Extract the (x, y) coordinate from the center of the cell holding the provided text.  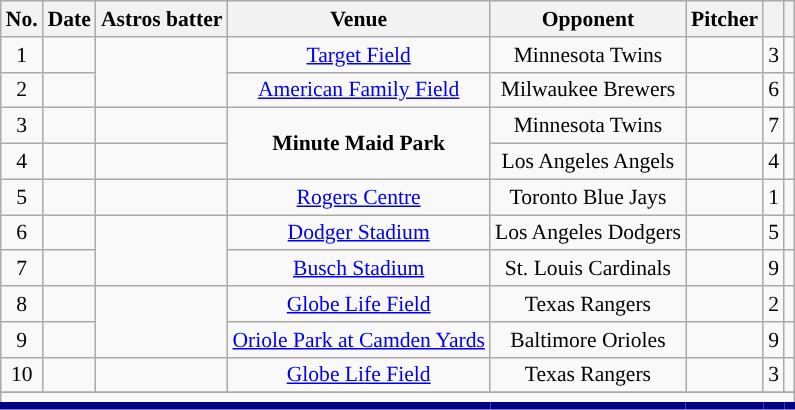
American Family Field (358, 90)
Astros batter (162, 19)
Pitcher (724, 19)
Los Angeles Angels (588, 162)
Oriole Park at Camden Yards (358, 340)
St. Louis Cardinals (588, 269)
Dodger Stadium (358, 233)
Opponent (588, 19)
Los Angeles Dodgers (588, 233)
Rogers Centre (358, 197)
Minute Maid Park (358, 144)
No. (22, 19)
Busch Stadium (358, 269)
8 (22, 304)
Milwaukee Brewers (588, 90)
Toronto Blue Jays (588, 197)
Date (70, 19)
Target Field (358, 55)
Venue (358, 19)
10 (22, 375)
Baltimore Orioles (588, 340)
